For the text-containing cell, return its midpoint in (x, y) coordinate format. 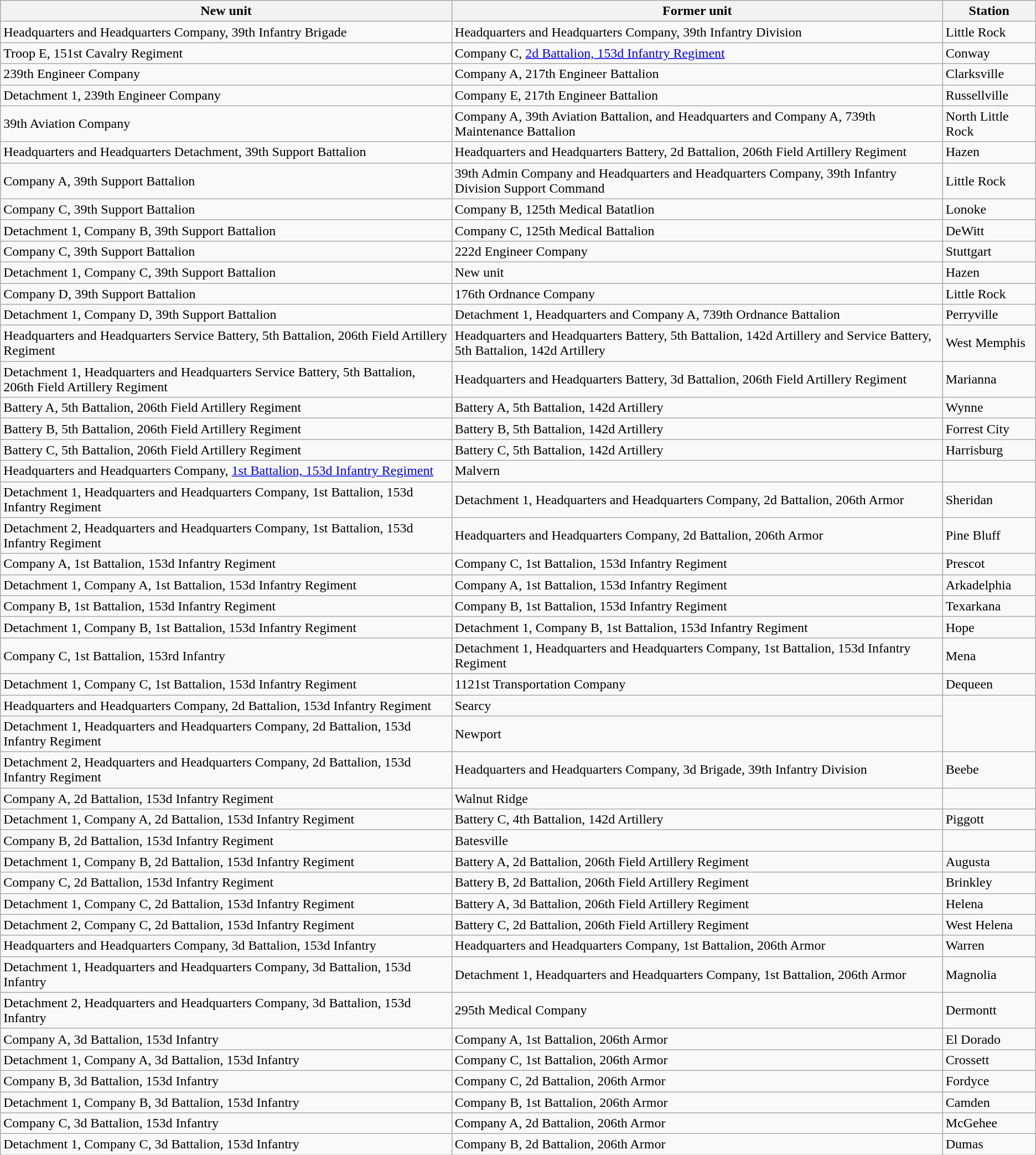
Detachment 1, Company C, 1st Battalion, 153d Infantry Regiment (226, 684)
Battery A, 3d Battalion, 206th Field Artillery Regiment (697, 904)
Detachment 1, Company A, 1st Battalion, 153d Infantry Regiment (226, 585)
Battery C, 2d Battalion, 206th Field Artillery Regiment (697, 925)
222d Engineer Company (697, 251)
Battery A, 2d Battalion, 206th Field Artillery Regiment (697, 862)
Headquarters and Headquarters Company, 3d Battalion, 153d Infantry (226, 946)
Prescot (989, 564)
Company C, 1st Battalion, 153rd Infantry (226, 655)
Stuttgart (989, 251)
Dermontt (989, 1011)
Pine Bluff (989, 536)
Detachment 1, Company C, 2d Battalion, 153d Infantry Regiment (226, 904)
Headquarters and Headquarters Battery, 2d Battalion, 206th Field Artillery Regiment (697, 152)
Troop E, 151st Cavalry Regiment (226, 53)
Detachment 2, Company C, 2d Battalion, 153d Infantry Regiment (226, 925)
Company A, 39th Support Battalion (226, 180)
Camden (989, 1102)
Company B, 2d Battalion, 153d Infantry Regiment (226, 841)
Detachment 1, Company C, 39th Support Battalion (226, 272)
1121st Transportation Company (697, 684)
Beebe (989, 770)
Company B, 1st Battalion, 206th Armor (697, 1102)
West Memphis (989, 343)
Company C, 2d Battalion, 206th Armor (697, 1081)
West Helena (989, 925)
Battery B, 2d Battalion, 206th Field Artillery Regiment (697, 883)
Dequeen (989, 684)
DeWitt (989, 230)
295th Medical Company (697, 1011)
Company A, 2d Battalion, 206th Armor (697, 1123)
Fordyce (989, 1081)
Battery B, 5th Battalion, 206th Field Artillery Regiment (226, 429)
Headquarters and Headquarters Detachment, 39th Support Battalion (226, 152)
Batesville (697, 841)
Crossett (989, 1060)
Headquarters and Headquarters Company, 2d Battalion, 206th Armor (697, 536)
Forrest City (989, 429)
Detachment 2, Headquarters and Headquarters Company, 1st Battalion, 153d Infantry Regiment (226, 536)
Battery C, 4th Battalion, 142d Artillery (697, 820)
Headquarters and Headquarters Company, 1st Battalion, 206th Armor (697, 946)
Detachment 1, Company A, 2d Battalion, 153d Infantry Regiment (226, 820)
Detachment 2, Headquarters and Headquarters Company, 2d Battalion, 153d Infantry Regiment (226, 770)
El Dorado (989, 1039)
Headquarters and Headquarters Company, 39th Infantry Brigade (226, 32)
Malvern (697, 471)
Detachment 1, Headquarters and Headquarters Company, 1st Battalion, 206th Armor (697, 974)
Battery C, 5th Battalion, 206th Field Artillery Regiment (226, 450)
North Little Rock (989, 124)
Walnut Ridge (697, 799)
Wynne (989, 408)
Detachment 1, Company D, 39th Support Battalion (226, 315)
Russellville (989, 95)
Headquarters and Headquarters Company, 39th Infantry Division (697, 32)
Headquarters and Headquarters Company, 1st Battalion, 153d Infantry Regiment (226, 471)
Detachment 1, Headquarters and Headquarters Company, 2d Battalion, 153d Infantry Regiment (226, 734)
Former unit (697, 11)
Detachment 1, Company B, 39th Support Battalion (226, 230)
Company A, 3d Battalion, 153d Infantry (226, 1039)
Detachment 1, Headquarters and Headquarters Company, 2d Battalion, 206th Armor (697, 499)
Newport (697, 734)
Perryville (989, 315)
Headquarters and Headquarters Service Battery, 5th Battalion, 206th Field Artillery Regiment (226, 343)
Sheridan (989, 499)
Detachment 1, Headquarters and Headquarters Company, 3d Battalion, 153d Infantry (226, 974)
Piggott (989, 820)
Battery A, 5th Battalion, 206th Field Artillery Regiment (226, 408)
Harrisburg (989, 450)
Company B, 2d Battalion, 206th Armor (697, 1144)
Company B, 125th Medical Batatlion (697, 209)
176th Ordnance Company (697, 294)
Company A, 2d Battalion, 153d Infantry Regiment (226, 799)
Helena (989, 904)
Augusta (989, 862)
Detachment 1, Headquarters and Company A, 739th Ordnance Battalion (697, 315)
Detachment 1, 239th Engineer Company (226, 95)
Lonoke (989, 209)
Company D, 39th Support Battalion (226, 294)
Company C, 1st Battalion, 206th Armor (697, 1060)
Battery A, 5th Battalion, 142d Artillery (697, 408)
Searcy (697, 706)
Warren (989, 946)
McGehee (989, 1123)
39th Admin Company and Headquarters and Headquarters Company, 39th Infantry Division Support Command (697, 180)
Detachment 2, Headquarters and Headquarters Company, 3d Battalion, 153d Infantry (226, 1011)
Company C, 1st Battalion, 153d Infantry Regiment (697, 564)
Company A, 39th Aviation Battalion, and Headquarters and Company A, 739th Maintenance Battalion (697, 124)
Detachment 1, Company A, 3d Battalion, 153d Infantry (226, 1060)
Dumas (989, 1144)
Company A, 1st Battalion, 206th Armor (697, 1039)
Detachment 1, Headquarters and Headquarters Service Battery, 5th Battalion, 206th Field Artillery Regiment (226, 380)
Detachment 1, Company B, 3d Battalion, 153d Infantry (226, 1102)
Arkadelphia (989, 585)
Hope (989, 627)
Battery C, 5th Battalion, 142d Artillery (697, 450)
239th Engineer Company (226, 74)
Company A, 217th Engineer Battalion (697, 74)
Company C, 3d Battalion, 153d Infantry (226, 1123)
Station (989, 11)
Detachment 1, Company B, 2d Battalion, 153d Infantry Regiment (226, 862)
Clarksville (989, 74)
Conway (989, 53)
Headquarters and Headquarters Battery, 5th Battalion, 142d Artillery and Service Battery, 5th Battalion, 142d Artillery (697, 343)
Company B, 3d Battalion, 153d Infantry (226, 1081)
Headquarters and Headquarters Battery, 3d Battalion, 206th Field Artillery Regiment (697, 380)
Headquarters and Headquarters Company, 2d Battalion, 153d Infantry Regiment (226, 706)
Mena (989, 655)
Texarkana (989, 606)
39th Aviation Company (226, 124)
Battery B, 5th Battalion, 142d Artillery (697, 429)
Headquarters and Headquarters Company, 3d Brigade, 39th Infantry Division (697, 770)
Detachment 1, Company C, 3d Battalion, 153d Infantry (226, 1144)
Magnolia (989, 974)
Company C, 125th Medical Battalion (697, 230)
Brinkley (989, 883)
Marianna (989, 380)
Company E, 217th Engineer Battalion (697, 95)
